Capture the cell that displays the provided text and extract its (x, y) central coordinate. 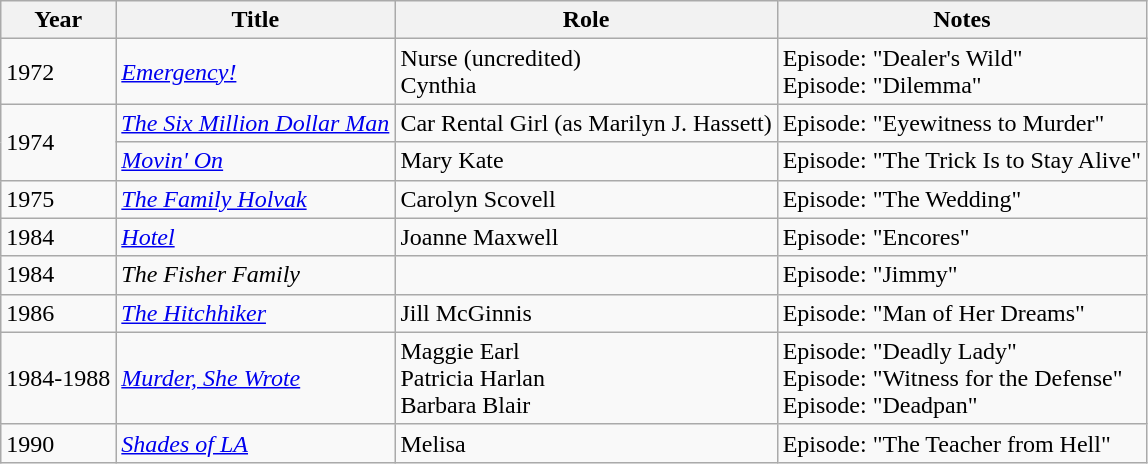
Episode: "The Trick Is to Stay Alive" (962, 161)
Maggie EarlPatricia HarlanBarbara Blair (586, 378)
Car Rental Girl (as Marilyn J. Hassett) (586, 123)
The Hitchhiker (256, 313)
Title (256, 20)
1984-1988 (58, 378)
Episode: "Eyewitness to Murder" (962, 123)
Joanne Maxwell (586, 237)
Movin' On (256, 161)
Hotel (256, 237)
Episode: "Deadly Lady"Episode: "Witness for the Defense"Episode: "Deadpan" (962, 378)
The Family Holvak (256, 199)
Emergency! (256, 72)
Episode: "The Wedding" (962, 199)
Nurse (uncredited)Cynthia (586, 72)
Role (586, 20)
Year (58, 20)
Episode: "Man of Her Dreams" (962, 313)
Notes (962, 20)
Shades of LA (256, 443)
The Fisher Family (256, 275)
Episode: "Encores" (962, 237)
1990 (58, 443)
Jill McGinnis (586, 313)
Carolyn Scovell (586, 199)
1975 (58, 199)
1972 (58, 72)
Episode: "Jimmy" (962, 275)
Episode: "The Teacher from Hell" (962, 443)
Episode: "Dealer's Wild"Episode: "Dilemma" (962, 72)
1986 (58, 313)
Mary Kate (586, 161)
1974 (58, 142)
The Six Million Dollar Man (256, 123)
Murder, She Wrote (256, 378)
Melisa (586, 443)
